Extract the (x, y) coordinate from the center of the cell holding the provided text.  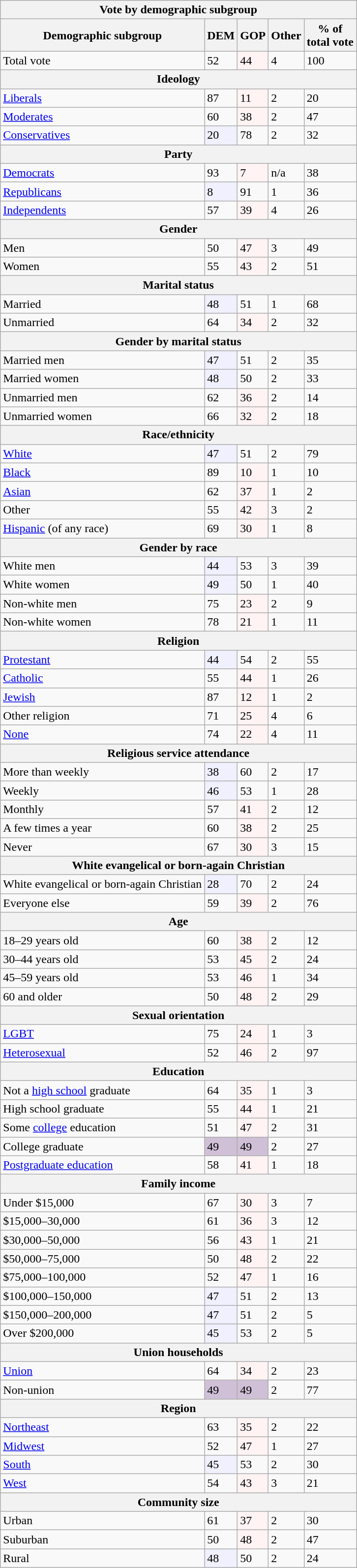
Marital status (178, 285)
42 (253, 510)
Moderates (102, 117)
71 (221, 716)
79 (330, 453)
Heterosexual (102, 1053)
Monthly (102, 809)
Independents (102, 210)
Married women (102, 379)
White (102, 453)
Other religion (102, 716)
31 (330, 1127)
More than weekly (102, 772)
Unmarried men (102, 397)
Unmarried women (102, 416)
63 (221, 1427)
18–29 years old (102, 940)
Suburban (102, 1539)
59 (221, 903)
Age (178, 922)
Postgraduate education (102, 1165)
56 (221, 1240)
Northeast (102, 1427)
Union (102, 1371)
60 and older (102, 996)
White women (102, 585)
Religious service attendance (178, 753)
Hispanic (of any race) (102, 528)
Rural (102, 1558)
Family income (178, 1184)
Married men (102, 360)
Party (178, 154)
Under $15,000 (102, 1203)
Vote by demographic subgroup (178, 10)
Midwest (102, 1446)
Demographic subgroup (102, 35)
15 (330, 846)
West (102, 1483)
Republicans (102, 191)
45–59 years old (102, 978)
30–44 years old (102, 959)
Gender (178, 229)
Education (178, 1071)
58 (221, 1165)
South (102, 1465)
68 (330, 304)
69 (221, 528)
Total vote (102, 60)
College graduate (102, 1146)
Community size (178, 1502)
Non-white men (102, 603)
Race/ethnicity (178, 435)
Non-union (102, 1389)
Jewish (102, 697)
$15,000–30,000 (102, 1221)
Region (178, 1408)
Gender by race (178, 547)
Union households (178, 1352)
14 (330, 397)
77 (330, 1389)
89 (221, 472)
74 (221, 734)
Not a high school graduate (102, 1090)
n/a (286, 173)
$75,000–100,000 (102, 1277)
93 (221, 173)
Catholic (102, 678)
Never (102, 846)
29 (330, 996)
Liberals (102, 98)
Women (102, 267)
Unmarried (102, 323)
16 (330, 1277)
White men (102, 566)
Some college education (102, 1127)
100 (330, 60)
Asian (102, 491)
Democrats (102, 173)
6 (330, 716)
91 (253, 191)
Conservatives (102, 135)
Sexual orientation (178, 1015)
$30,000–50,000 (102, 1240)
A few times a year (102, 828)
% oftotal vote (330, 35)
Weekly (102, 790)
97 (330, 1053)
High school graduate (102, 1109)
13 (330, 1296)
$150,000–200,000 (102, 1315)
Gender by marital status (178, 341)
40 (330, 585)
Ideology (178, 79)
33 (330, 379)
9 (330, 603)
Urban (102, 1521)
Religion (178, 641)
17 (330, 772)
Married (102, 304)
66 (221, 416)
Protestant (102, 660)
76 (330, 903)
GOP (253, 35)
Everyone else (102, 903)
$50,000–75,000 (102, 1259)
Black (102, 472)
DEM (221, 35)
None (102, 734)
LGBT (102, 1034)
70 (253, 884)
Over $200,000 (102, 1333)
$100,000–150,000 (102, 1296)
Men (102, 247)
Non-white women (102, 622)
